Capture the cell that displays the provided text and extract its (X, Y) central coordinate. 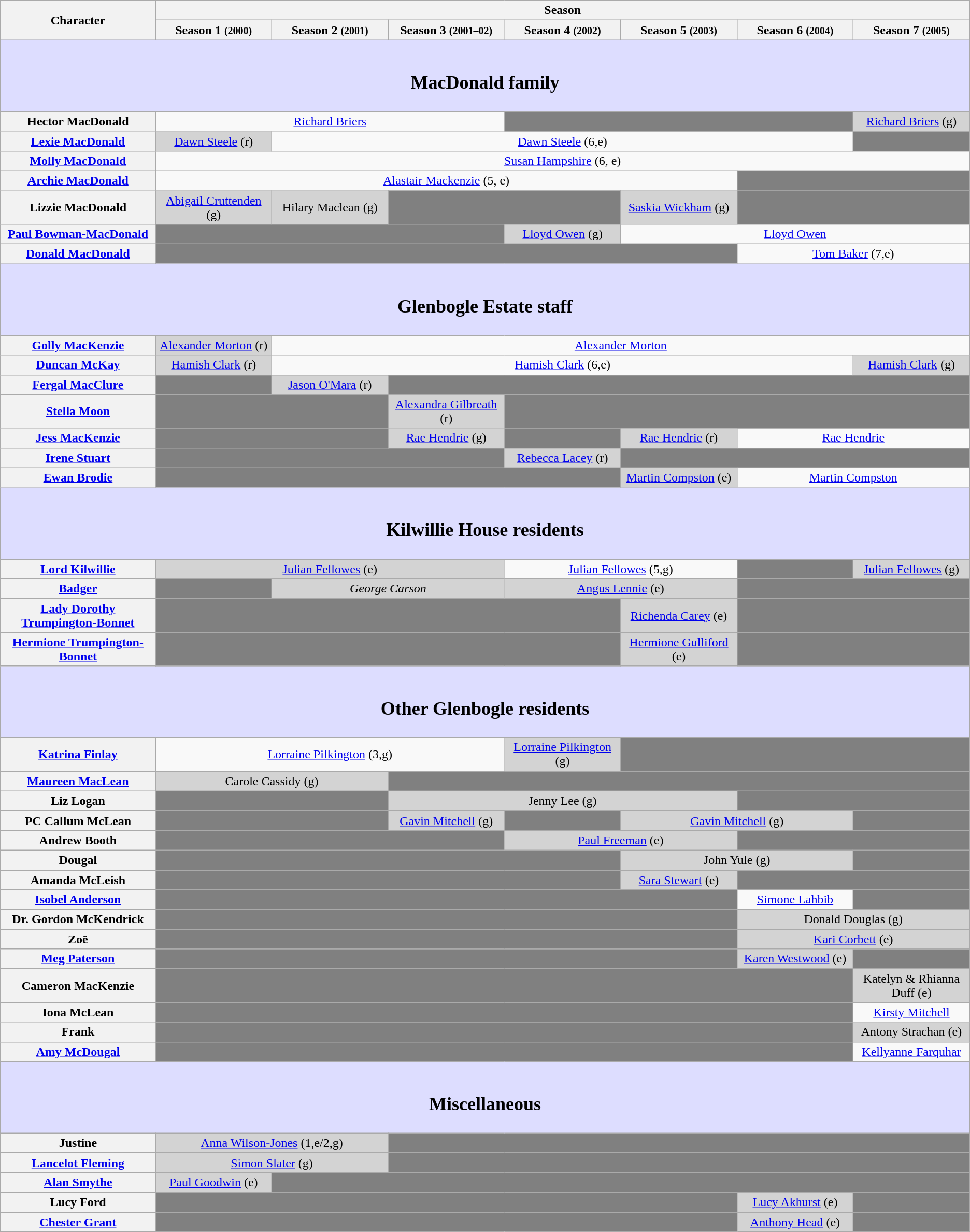
Other Glenbogle residents (485, 702)
Season 3 (2001–02) (446, 30)
Stella Moon (78, 412)
Julian Fellowes (e) (330, 569)
Hilary Maclean (g) (330, 207)
Amanda McLeish (78, 880)
PC Callum McLean (78, 820)
Molly MacDonald (78, 161)
Golly MacKenzie (78, 345)
Susan Hampshire (6, e) (563, 161)
Abigail Cruttenden (g) (213, 207)
Lloyd Owen (795, 234)
Donald Douglas (g) (853, 919)
Simon Slater (g) (272, 1163)
Hamish Clark (r) (213, 365)
Donald MacDonald (78, 254)
Lucy Akhurst (e) (795, 1202)
Meg Paterson (78, 959)
MacDonald family (485, 76)
Katrina Finlay (78, 755)
Season 7 (2005) (912, 30)
Paul Goodwin (e) (213, 1182)
Hermione Trumpington-Bonnet (78, 649)
Character (78, 20)
Maureen MacLean (78, 781)
Iona McLean (78, 1012)
Archie MacDonald (78, 180)
Hamish Clark (g) (912, 365)
Kellyanne Farquhar (912, 1052)
Hermione Gulliford (e) (679, 649)
Kari Corbett (e) (853, 939)
Badger (78, 589)
Amy McDougal (78, 1052)
Duncan McKay (78, 365)
Julian Fellowes (5,g) (621, 569)
Dawn Steele (6,e) (562, 141)
Richenda Carey (e) (679, 616)
Paul Bowman-MacDonald (78, 234)
Karen Westwood (e) (795, 959)
John Yule (g) (737, 860)
Lizzie MacDonald (78, 207)
Angus Lennie (e) (621, 589)
Rae Hendrie (g) (446, 438)
Glenbogle Estate staff (485, 300)
Season 1 (2000) (213, 30)
Season 5 (2003) (679, 30)
Alexandra Gilbreath (r) (446, 412)
Lorraine Pilkington (3,g) (330, 755)
Lucy Ford (78, 1202)
Kirsty Mitchell (912, 1012)
Katelyn & Rhianna Duff (e) (912, 986)
Alexander Morton (r) (213, 345)
Alexander Morton (621, 345)
Lloyd Owen (g) (562, 234)
Rebecca Lacey (r) (562, 458)
Lady Dorothy Trumpington-Bonnet (78, 616)
Justine (78, 1143)
Richard Briers (330, 121)
Lexie MacDonald (78, 141)
Andrew Booth (78, 840)
Martin Compston (e) (679, 477)
Alan Smythe (78, 1182)
Anthony Head (e) (795, 1222)
Jenny Lee (g) (563, 801)
Kilwillie House residents (485, 523)
George Carson (388, 589)
Saskia Wickham (g) (679, 207)
Alastair Mackenzie (5, e) (446, 180)
Jess MacKenzie (78, 438)
Martin Compston (853, 477)
Dougal (78, 860)
Frank (78, 1032)
Jason O'Mara (r) (330, 385)
Antony Strachan (e) (912, 1032)
Chester Grant (78, 1222)
Dawn Steele (r) (213, 141)
Fergal MacClure (78, 385)
Lorraine Pilkington (g) (562, 755)
Tom Baker (7,e) (853, 254)
Ewan Brodie (78, 477)
Hamish Clark (6,e) (562, 365)
Hector MacDonald (78, 121)
Richard Briers (g) (912, 121)
Simone Lahbib (795, 900)
Season 2 (2001) (330, 30)
Lancelot Fleming (78, 1163)
Irene Stuart (78, 458)
Season 4 (2002) (562, 30)
Rae Hendrie (r) (679, 438)
Season (563, 10)
Liz Logan (78, 801)
Miscellaneous (485, 1097)
Sara Stewart (e) (679, 880)
Rae Hendrie (853, 438)
Dr. Gordon McKendrick (78, 919)
Cameron MacKenzie (78, 986)
Lord Kilwillie (78, 569)
Paul Freeman (e) (621, 840)
Carole Cassidy (g) (272, 781)
Julian Fellowes (g) (912, 569)
Season 6 (2004) (795, 30)
Zoë (78, 939)
Isobel Anderson (78, 900)
Anna Wilson-Jones (1,e/2,g) (272, 1143)
